Locate the cell with the specified text and output its [X, Y] center coordinate. 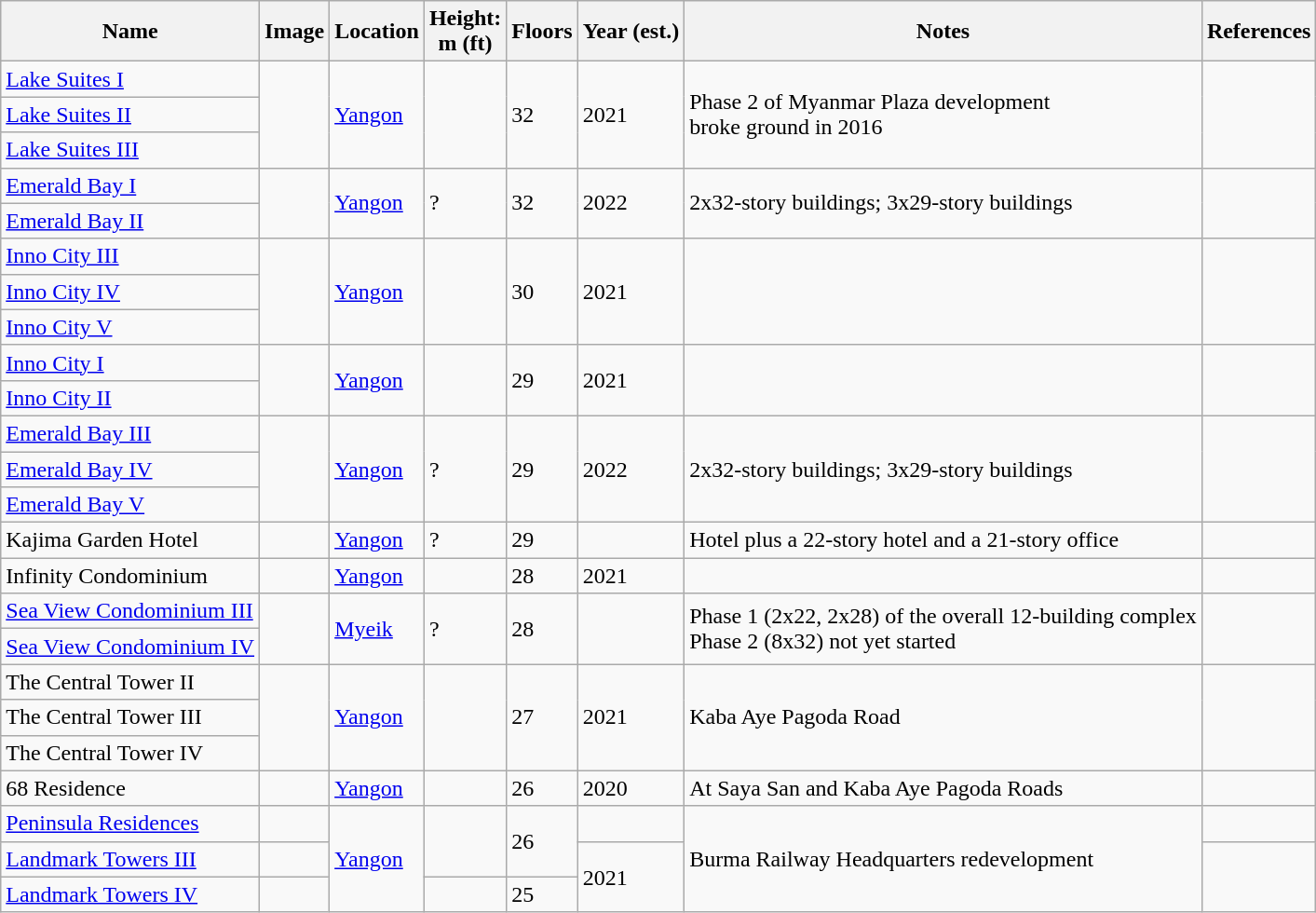
Phase 2 of Myanmar Plaza development broke ground in 2016 [943, 115]
25 [542, 894]
Phase 1 (2x22, 2x28) of the overall 12-building complex Phase 2 (8x32) not yet started [943, 629]
Emerald Bay II [130, 221]
Inno City V [130, 327]
Sea View Condominium III [130, 611]
At Saya San and Kaba Aye Pagoda Roads [943, 788]
Inno City IV [130, 292]
Infinity Condominium [130, 576]
Peninsula Residences [130, 824]
Inno City II [130, 398]
Landmark Towers IV [130, 894]
Name [130, 32]
Lake Suites I [130, 79]
Hotel plus a 22-story hotel and a 21-story office [943, 540]
Burma Railway Headquarters redevelopment [943, 859]
Kaba Aye Pagoda Road [943, 717]
Lake Suites II [130, 115]
Location [377, 32]
27 [542, 717]
Year (est.) [631, 32]
References [1259, 32]
Emerald Bay IV [130, 469]
68 Residence [130, 788]
The Central Tower III [130, 717]
The Central Tower II [130, 682]
Landmark Towers III [130, 859]
Notes [943, 32]
Lake Suites III [130, 150]
Inno City III [130, 256]
Floors [542, 32]
Height: m (ft) [465, 32]
Kajima Garden Hotel [130, 540]
30 [542, 292]
Inno City I [130, 362]
Image [294, 32]
Myeik [377, 629]
The Central Tower IV [130, 753]
2020 [631, 788]
Sea View Condominium IV [130, 647]
Emerald Bay I [130, 185]
Emerald Bay V [130, 505]
Emerald Bay III [130, 433]
